Return [x, y] of the center of cell containing provided text 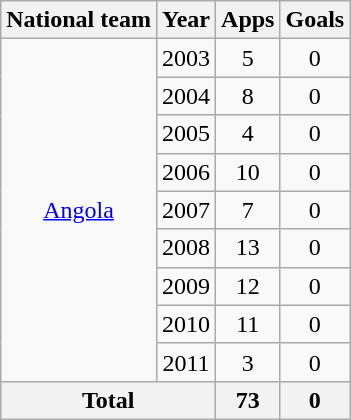
3 [248, 362]
Year [186, 20]
4 [248, 134]
National team [79, 20]
2009 [186, 286]
2004 [186, 96]
10 [248, 172]
12 [248, 286]
Total [108, 400]
7 [248, 210]
2008 [186, 248]
2010 [186, 324]
2005 [186, 134]
8 [248, 96]
Goals [315, 20]
Angola [79, 210]
73 [248, 400]
2007 [186, 210]
2003 [186, 58]
13 [248, 248]
11 [248, 324]
2006 [186, 172]
Apps [248, 20]
5 [248, 58]
2011 [186, 362]
